Output the (X, Y) coordinate of the center of the cell containing the given text.  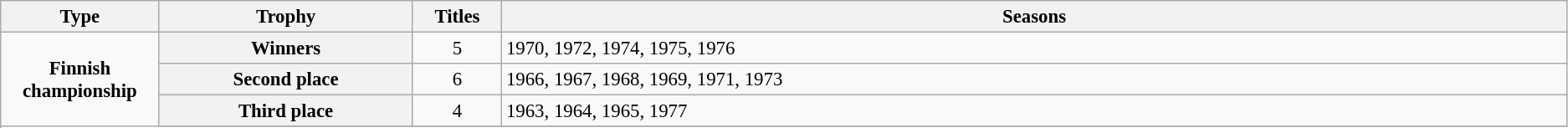
Finnish championship (80, 80)
Winners (286, 49)
Titles (457, 17)
Third place (286, 111)
1970, 1972, 1974, 1975, 1976 (1034, 49)
1966, 1967, 1968, 1969, 1971, 1973 (1034, 79)
5 (457, 49)
1963, 1964, 1965, 1977 (1034, 111)
4 (457, 111)
Trophy (286, 17)
Second place (286, 79)
Seasons (1034, 17)
6 (457, 79)
Type (80, 17)
